Identify which cell holds the provided text, then report its [x, y] central coordinate. 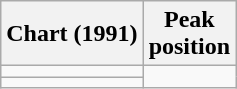
Peakposition [189, 34]
Chart (1991) [72, 34]
